Detect which cell encompasses the target text, then output its (x, y) center coordinate. 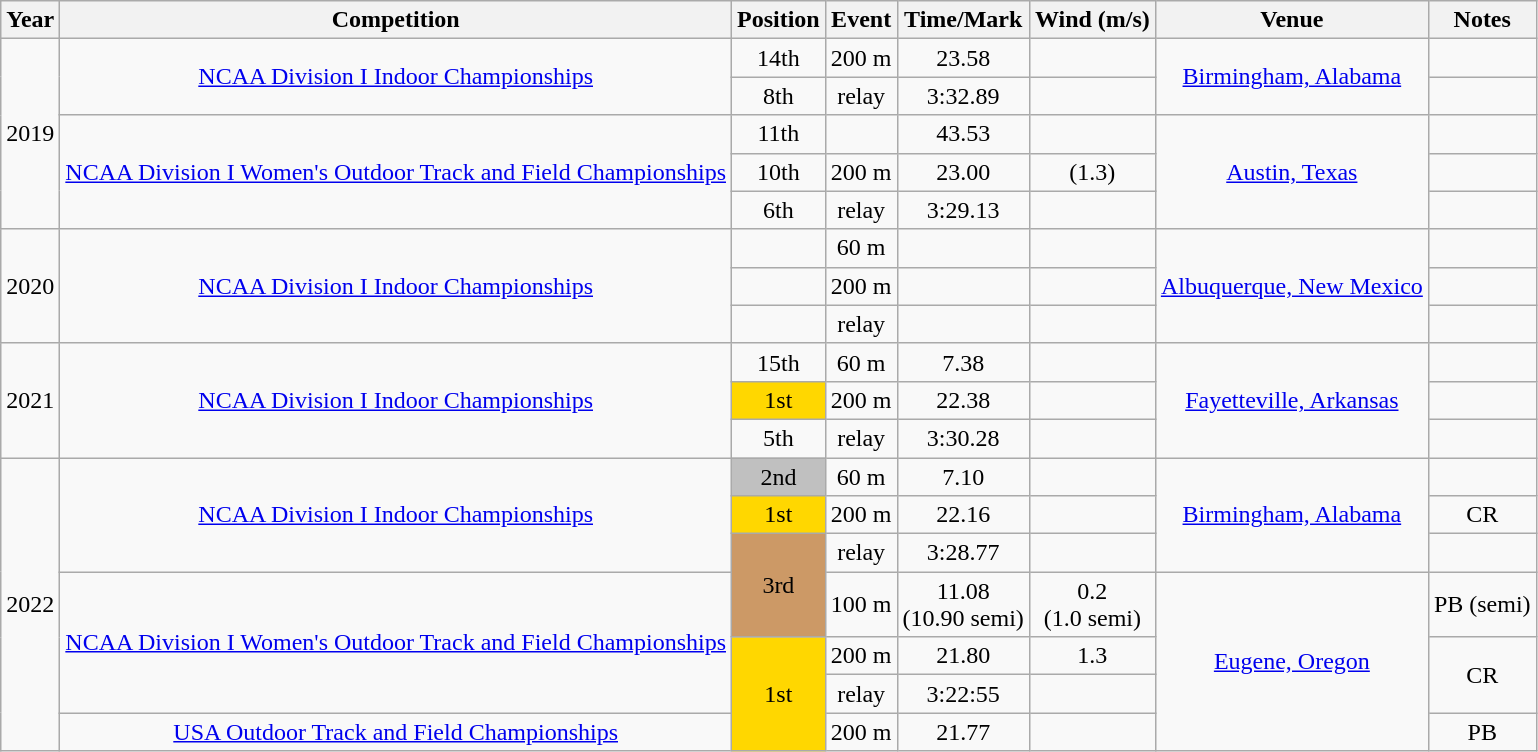
21.77 (963, 732)
2020 (30, 286)
3:30.28 (963, 438)
Notes (1482, 20)
Competition (396, 20)
Position (779, 20)
Albuquerque, New Mexico (1292, 286)
Year (30, 20)
3rd (779, 586)
PB (semi) (1482, 604)
11th (779, 134)
3:32.89 (963, 96)
Time/Mark (963, 20)
2021 (30, 400)
3:22:55 (963, 694)
USA Outdoor Track and Field Championships (396, 732)
Wind (m/s) (1092, 20)
15th (779, 362)
(1.3) (1092, 172)
21.80 (963, 656)
2022 (30, 604)
Venue (1292, 20)
10th (779, 172)
100 m (861, 604)
PB (1482, 732)
3:29.13 (963, 210)
8th (779, 96)
22.16 (963, 515)
23.58 (963, 58)
2019 (30, 134)
7.38 (963, 362)
Eugene, Oregon (1292, 662)
7.10 (963, 477)
5th (779, 438)
11.08 (10.90 semi) (963, 604)
14th (779, 58)
1.3 (1092, 656)
43.53 (963, 134)
0.2 (1.0 semi) (1092, 604)
23.00 (963, 172)
2nd (779, 477)
Fayetteville, Arkansas (1292, 400)
Event (861, 20)
3:28.77 (963, 553)
Austin, Texas (1292, 172)
6th (779, 210)
22.38 (963, 400)
